Provide the [X, Y] coordinate of the cell's center where the given text is located.  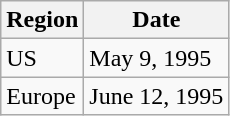
May 9, 1995 [156, 58]
US [42, 58]
Region [42, 20]
Date [156, 20]
June 12, 1995 [156, 96]
Europe [42, 96]
